Pinpoint the cell where the given text exists, returning its (X, Y) midpoint coordinate. 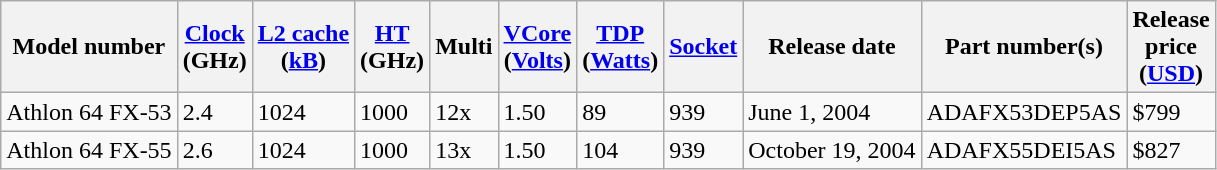
HT(GHz) (392, 47)
13x (464, 150)
Part number(s) (1024, 47)
June 1, 2004 (832, 112)
Athlon 64 FX-55 (89, 150)
$827 (1171, 150)
2.6 (214, 150)
October 19, 2004 (832, 150)
ADAFX55DEI5AS (1024, 150)
Socket (704, 47)
L2 cache(kB) (303, 47)
12x (464, 112)
Multi (464, 47)
Clock(GHz) (214, 47)
104 (620, 150)
ADAFX53DEP5AS (1024, 112)
89 (620, 112)
Model number (89, 47)
$799 (1171, 112)
TDP(Watts) (620, 47)
Athlon 64 FX-53 (89, 112)
Release date (832, 47)
Releaseprice(USD) (1171, 47)
2.4 (214, 112)
VCore(Volts) (538, 47)
